Scan for the cell matching the given text and deliver its [x, y] coordinate at center. 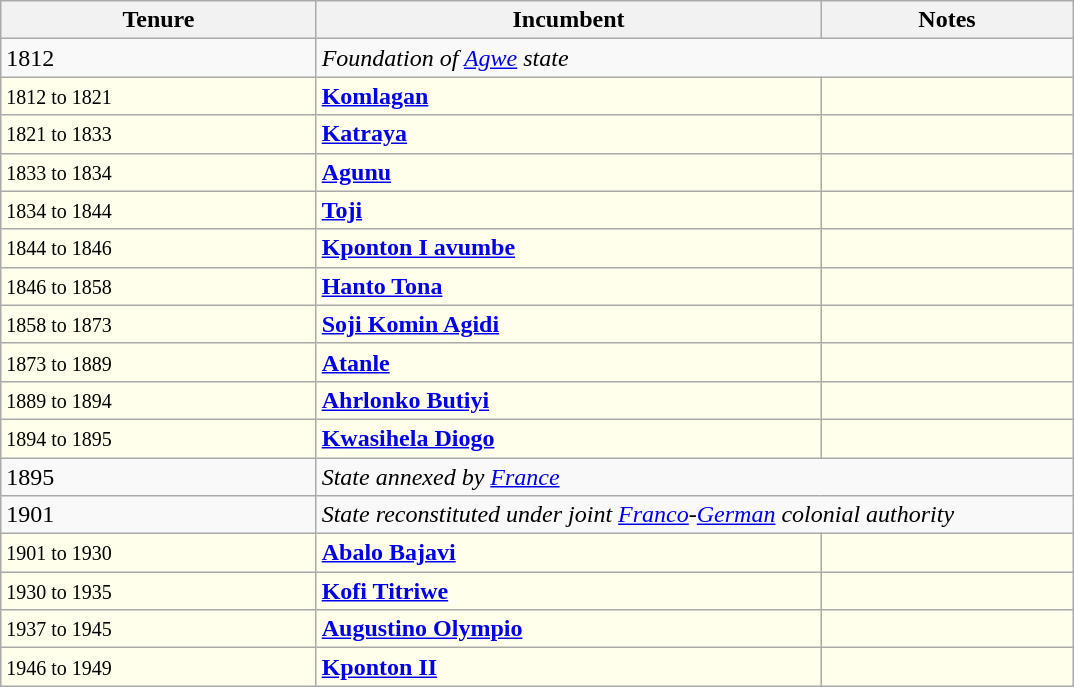
Tenure [158, 20]
Kofi Titriwe [568, 591]
1889 to 1894 [158, 400]
Hanto Tona [568, 286]
Augustino Olympio [568, 629]
1812 to 1821 [158, 96]
1812 [158, 58]
1894 to 1895 [158, 438]
1895 [158, 477]
1937 to 1945 [158, 629]
Incumbent [568, 20]
1844 to 1846 [158, 248]
1946 to 1949 [158, 667]
1834 to 1844 [158, 210]
Atanle [568, 362]
1930 to 1935 [158, 591]
Kponton II [568, 667]
Toji [568, 210]
Katraya [568, 134]
1873 to 1889 [158, 362]
Kponton I avumbe [568, 248]
1833 to 1834 [158, 172]
Ahrlonko Butiyi [568, 400]
State annexed by France [694, 477]
Soji Komin Agidi [568, 324]
Komlagan [568, 96]
1858 to 1873 [158, 324]
1821 to 1833 [158, 134]
Foundation of Agwe state [694, 58]
1846 to 1858 [158, 286]
1901 [158, 515]
Notes [947, 20]
State reconstituted under joint Franco-German colonial authority [694, 515]
Kwasihela Diogo [568, 438]
Agunu [568, 172]
Abalo Bajavi [568, 553]
1901 to 1930 [158, 553]
